From the cell containing the given text, extract its center point as [X, Y] coordinate. 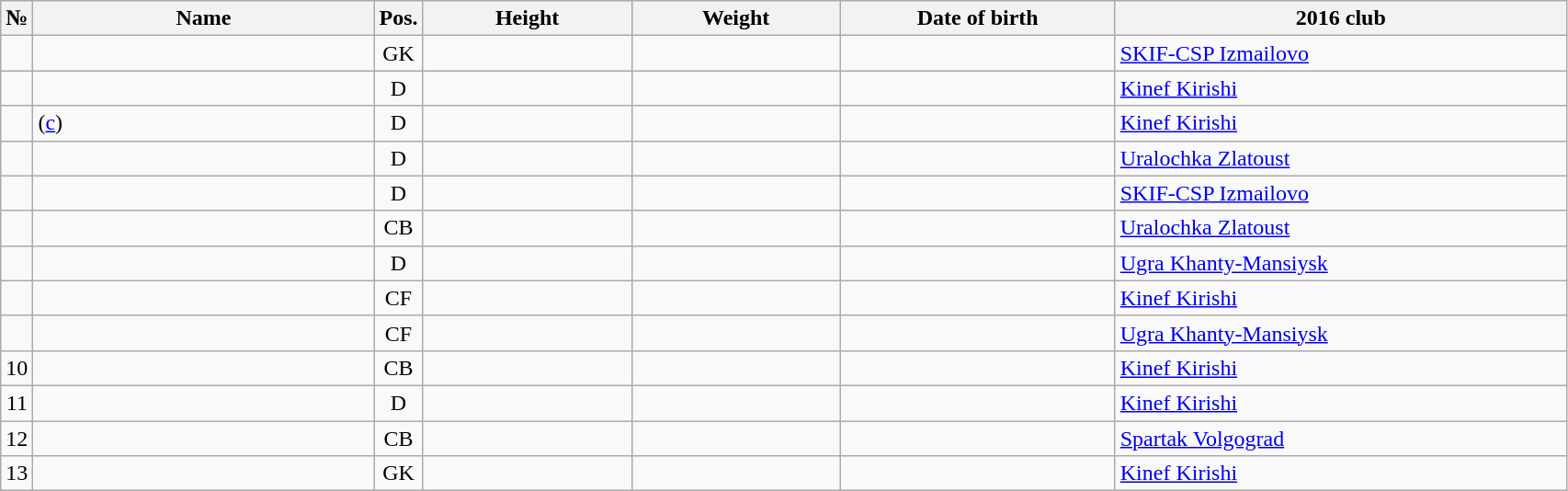
2016 club [1340, 18]
Spartak Volgograd [1340, 439]
12 [17, 439]
Pos. [399, 18]
13 [17, 474]
Name [204, 18]
Height [528, 18]
(c) [204, 123]
10 [17, 368]
№ [17, 18]
Weight [735, 18]
Date of birth [978, 18]
11 [17, 403]
